Find where the given text appears and provide that cell's center as (x, y) coordinate. 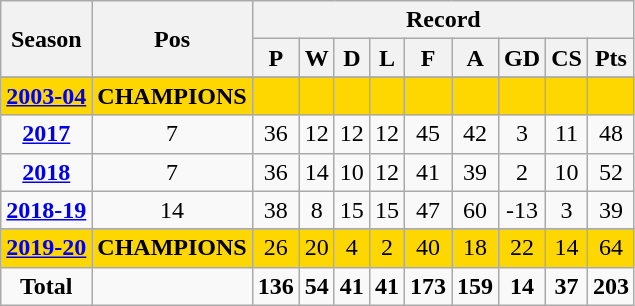
54 (316, 286)
47 (428, 210)
60 (476, 210)
GD (522, 58)
L (386, 58)
Total (46, 286)
48 (610, 134)
A (476, 58)
W (316, 58)
4 (352, 248)
2018 (46, 172)
136 (276, 286)
40 (428, 248)
Record (443, 20)
8 (316, 210)
159 (476, 286)
20 (316, 248)
45 (428, 134)
64 (610, 248)
11 (567, 134)
Season (46, 39)
42 (476, 134)
38 (276, 210)
37 (567, 286)
F (428, 58)
52 (610, 172)
173 (428, 286)
26 (276, 248)
P (276, 58)
CS (567, 58)
2003-04 (46, 96)
D (352, 58)
22 (522, 248)
18 (476, 248)
Pts (610, 58)
2019-20 (46, 248)
2017 (46, 134)
203 (610, 286)
2018-19 (46, 210)
Pos (172, 39)
-13 (522, 210)
